Output the (X, Y) coordinate of the center of the cell containing the given text.  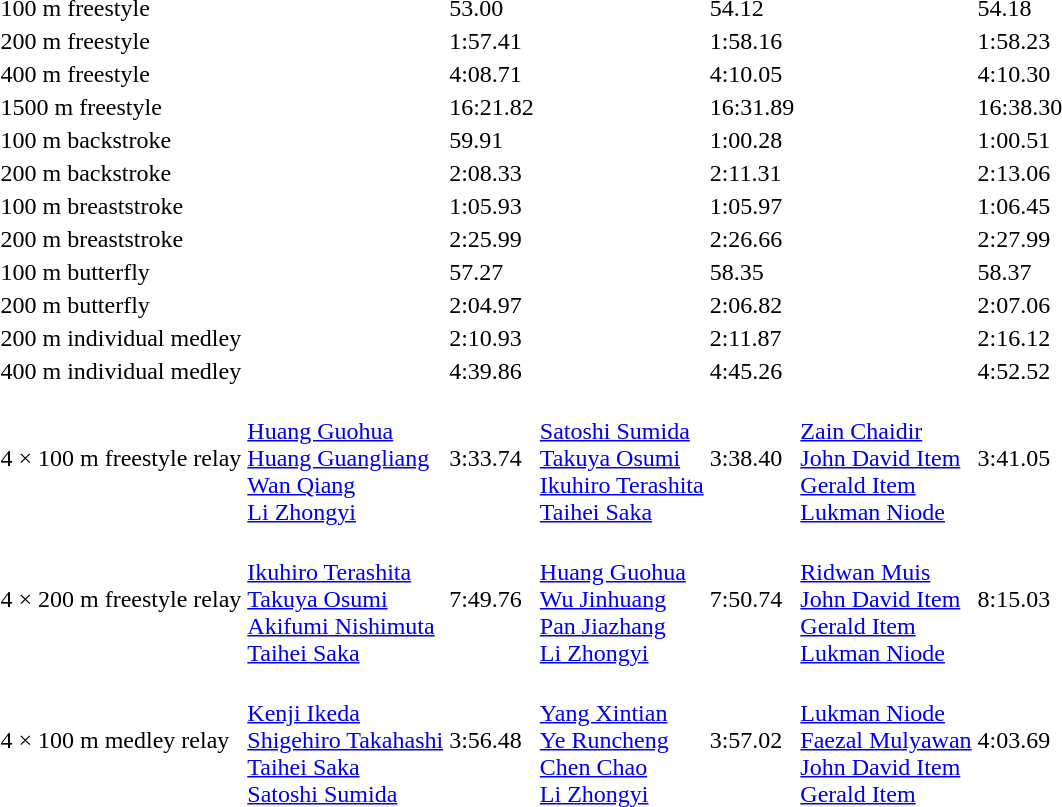
57.27 (492, 272)
Ridwan MuisJohn David ItemGerald ItemLukman Niode (886, 599)
1:00.28 (752, 140)
2:25.99 (492, 239)
Huang GuohuaWu JinhuangPan JiazhangLi Zhongyi (622, 599)
2:06.82 (752, 305)
1:57.41 (492, 41)
59.91 (492, 140)
58.35 (752, 272)
16:31.89 (752, 107)
2:11.87 (752, 338)
2:08.33 (492, 173)
16:21.82 (492, 107)
7:50.74 (752, 599)
2:10.93 (492, 338)
7:49.76 (492, 599)
1:05.97 (752, 206)
1:58.16 (752, 41)
4:08.71 (492, 74)
4:45.26 (752, 371)
2:11.31 (752, 173)
3:38.40 (752, 458)
Ikuhiro TerashitaTakuya OsumiAkifumi NishimutaTaihei Saka (346, 599)
Satoshi SumidaTakuya OsumiIkuhiro TerashitaTaihei Saka (622, 458)
Huang GuohuaHuang GuangliangWan QiangLi Zhongyi (346, 458)
1:05.93 (492, 206)
4:39.86 (492, 371)
4:10.05 (752, 74)
2:26.66 (752, 239)
Zain ChaidirJohn David ItemGerald ItemLukman Niode (886, 458)
2:04.97 (492, 305)
3:33.74 (492, 458)
